From the cell containing the given text, extract its center point as (x, y) coordinate. 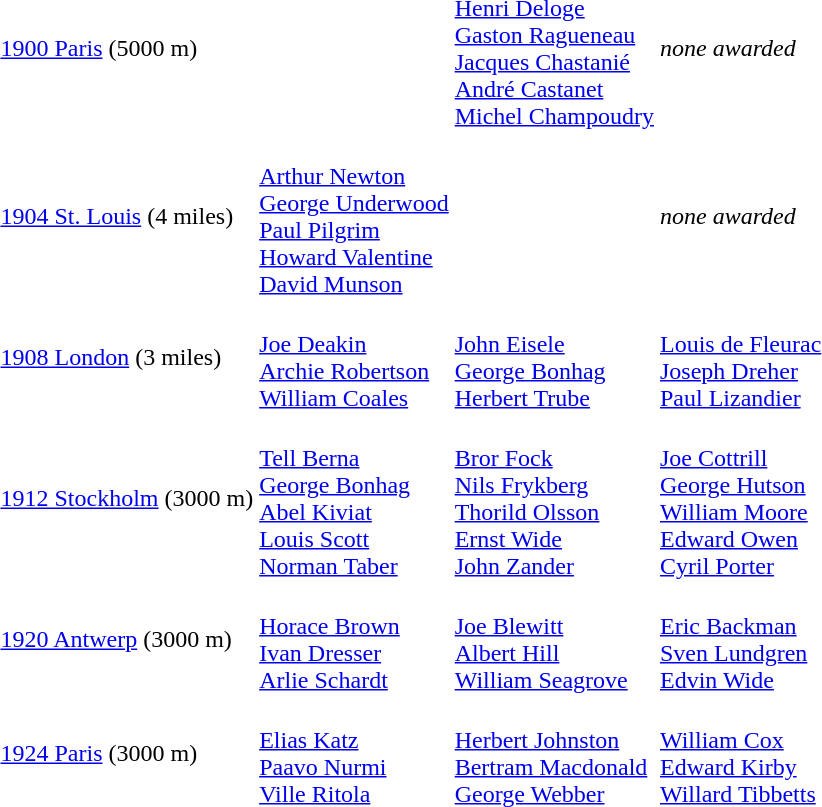
Joe BlewittAlbert HillWilliam Seagrove (554, 640)
John EiseleGeorge BonhagHerbert Trube (554, 358)
Bror FockNils FrykbergThorild OlssonErnst WideJohn Zander (554, 498)
Joe DeakinArchie RobertsonWilliam Coales (354, 358)
Tell BernaGeorge BonhagAbel KiviatLouis ScottNorman Taber (354, 498)
Arthur NewtonGeorge UnderwoodPaul PilgrimHoward ValentineDavid Munson (354, 216)
Horace BrownIvan DresserArlie Schardt (354, 640)
